Extract the (x, y) coordinate from the center of the cell holding the provided text.  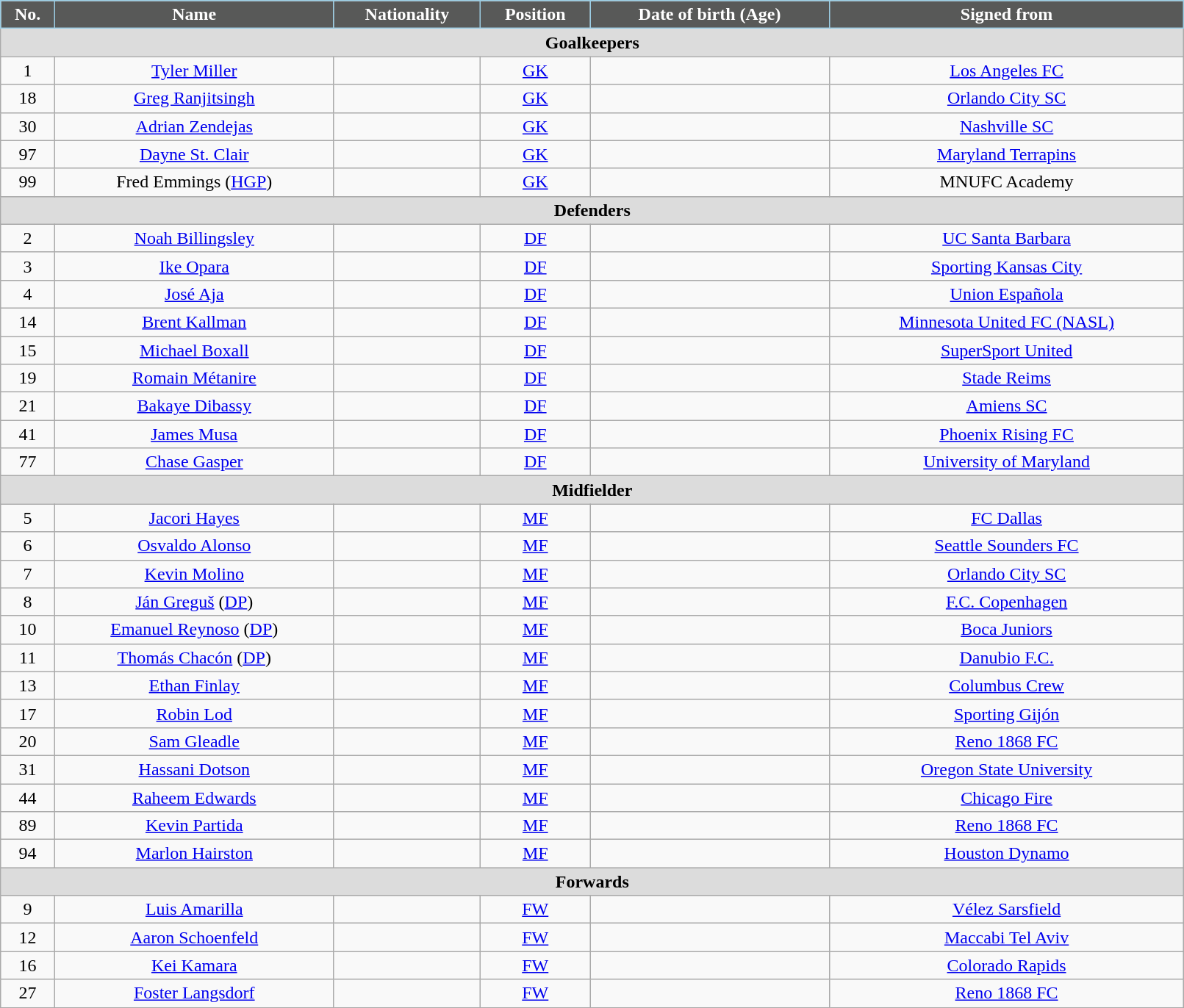
Jacori Hayes (194, 518)
James Musa (194, 434)
8 (28, 602)
30 (28, 126)
94 (28, 854)
15 (28, 350)
Danubio F.C. (1007, 658)
3 (28, 266)
Marlon Hairston (194, 854)
Maryland Terrapins (1007, 154)
Emanuel Reynoso (DP) (194, 630)
F.C. Copenhagen (1007, 602)
27 (28, 993)
Los Angeles FC (1007, 71)
Sam Gleadle (194, 741)
Forwards (592, 882)
José Aja (194, 294)
Ike Opara (194, 266)
Seattle Sounders FC (1007, 546)
Position (535, 15)
Date of birth (Age) (710, 15)
77 (28, 462)
18 (28, 98)
31 (28, 769)
Ethan Finlay (194, 685)
Ján Greguš (DP) (194, 602)
14 (28, 322)
Colorado Rapids (1007, 965)
41 (28, 434)
Kevin Molino (194, 574)
1 (28, 71)
UC Santa Barbara (1007, 238)
Maccabi Tel Aviv (1007, 937)
Raheem Edwards (194, 797)
University of Maryland (1007, 462)
10 (28, 630)
44 (28, 797)
99 (28, 182)
Boca Juniors (1007, 630)
Goalkeepers (592, 43)
Greg Ranjitsingh (194, 98)
5 (28, 518)
Thomás Chacón (DP) (194, 658)
Sporting Gijón (1007, 713)
13 (28, 685)
Nationality (407, 15)
Aaron Schoenfeld (194, 937)
Oregon State University (1007, 769)
12 (28, 937)
Midfielder (592, 490)
Defenders (592, 210)
Chicago Fire (1007, 797)
Houston Dynamo (1007, 854)
7 (28, 574)
Columbus Crew (1007, 685)
Signed from (1007, 15)
9 (28, 910)
Name (194, 15)
11 (28, 658)
20 (28, 741)
MNUFC Academy (1007, 182)
Kevin Partida (194, 826)
Chase Gasper (194, 462)
Luis Amarilla (194, 910)
16 (28, 965)
21 (28, 406)
Kei Kamara (194, 965)
4 (28, 294)
Sporting Kansas City (1007, 266)
Nashville SC (1007, 126)
Foster Langsdorf (194, 993)
Osvaldo Alonso (194, 546)
Vélez Sarsfield (1007, 910)
Brent Kallman (194, 322)
Noah Billingsley (194, 238)
Amiens SC (1007, 406)
No. (28, 15)
89 (28, 826)
Union Española (1007, 294)
SuperSport United (1007, 350)
Romain Métanire (194, 378)
Hassani Dotson (194, 769)
Phoenix Rising FC (1007, 434)
17 (28, 713)
Michael Boxall (194, 350)
6 (28, 546)
Stade Reims (1007, 378)
2 (28, 238)
FC Dallas (1007, 518)
Dayne St. Clair (194, 154)
97 (28, 154)
Adrian Zendejas (194, 126)
Tyler Miller (194, 71)
Bakaye Dibassy (194, 406)
Fred Emmings (HGP) (194, 182)
Robin Lod (194, 713)
19 (28, 378)
Minnesota United FC (NASL) (1007, 322)
